Pinpoint the cell where the given text exists, returning its (x, y) midpoint coordinate. 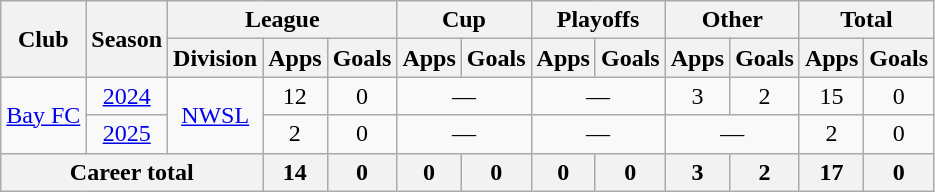
Other (732, 20)
Club (44, 39)
Season (127, 39)
Cup (464, 20)
Bay FC (44, 115)
League (282, 20)
Total (866, 20)
2024 (127, 96)
17 (831, 172)
2025 (127, 134)
Division (216, 58)
Career total (132, 172)
15 (831, 96)
Playoffs (598, 20)
NWSL (216, 115)
12 (295, 96)
14 (295, 172)
